Find where the given text appears and provide that cell's center as [x, y] coordinate. 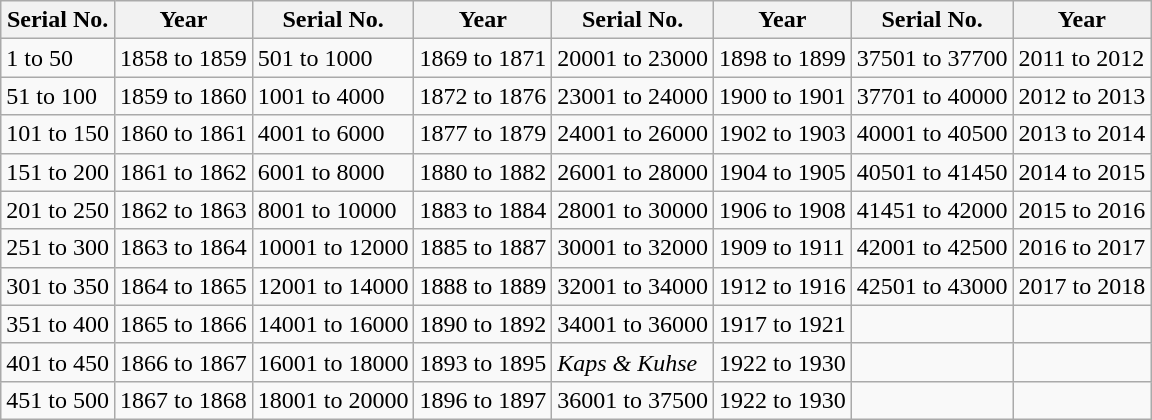
8001 to 10000 [333, 210]
37501 to 37700 [932, 58]
1001 to 4000 [333, 96]
1861 to 1862 [183, 172]
4001 to 6000 [333, 134]
1917 to 1921 [782, 324]
18001 to 20000 [333, 400]
1898 to 1899 [782, 58]
151 to 200 [58, 172]
34001 to 36000 [633, 324]
36001 to 37500 [633, 400]
1904 to 1905 [782, 172]
37701 to 40000 [932, 96]
1896 to 1897 [483, 400]
42501 to 43000 [932, 286]
1890 to 1892 [483, 324]
1902 to 1903 [782, 134]
1862 to 1863 [183, 210]
451 to 500 [58, 400]
101 to 150 [58, 134]
2011 to 2012 [1082, 58]
1869 to 1871 [483, 58]
6001 to 8000 [333, 172]
14001 to 16000 [333, 324]
32001 to 34000 [633, 286]
401 to 450 [58, 362]
2015 to 2016 [1082, 210]
51 to 100 [58, 96]
1877 to 1879 [483, 134]
2017 to 2018 [1082, 286]
28001 to 30000 [633, 210]
Kaps & Kuhse [633, 362]
501 to 1000 [333, 58]
1859 to 1860 [183, 96]
1883 to 1884 [483, 210]
1866 to 1867 [183, 362]
1885 to 1887 [483, 248]
1 to 50 [58, 58]
1893 to 1895 [483, 362]
1906 to 1908 [782, 210]
1912 to 1916 [782, 286]
2012 to 2013 [1082, 96]
1867 to 1868 [183, 400]
301 to 350 [58, 286]
1860 to 1861 [183, 134]
20001 to 23000 [633, 58]
12001 to 14000 [333, 286]
2014 to 2015 [1082, 172]
16001 to 18000 [333, 362]
1865 to 1866 [183, 324]
201 to 250 [58, 210]
1872 to 1876 [483, 96]
2013 to 2014 [1082, 134]
24001 to 26000 [633, 134]
42001 to 42500 [932, 248]
40001 to 40500 [932, 134]
1909 to 1911 [782, 248]
30001 to 32000 [633, 248]
23001 to 24000 [633, 96]
10001 to 12000 [333, 248]
1858 to 1859 [183, 58]
351 to 400 [58, 324]
1880 to 1882 [483, 172]
1864 to 1865 [183, 286]
41451 to 42000 [932, 210]
1863 to 1864 [183, 248]
251 to 300 [58, 248]
40501 to 41450 [932, 172]
1900 to 1901 [782, 96]
26001 to 28000 [633, 172]
1888 to 1889 [483, 286]
2016 to 2017 [1082, 248]
